Return the [x, y] coordinate for the center point of the cell that contains the specified text.  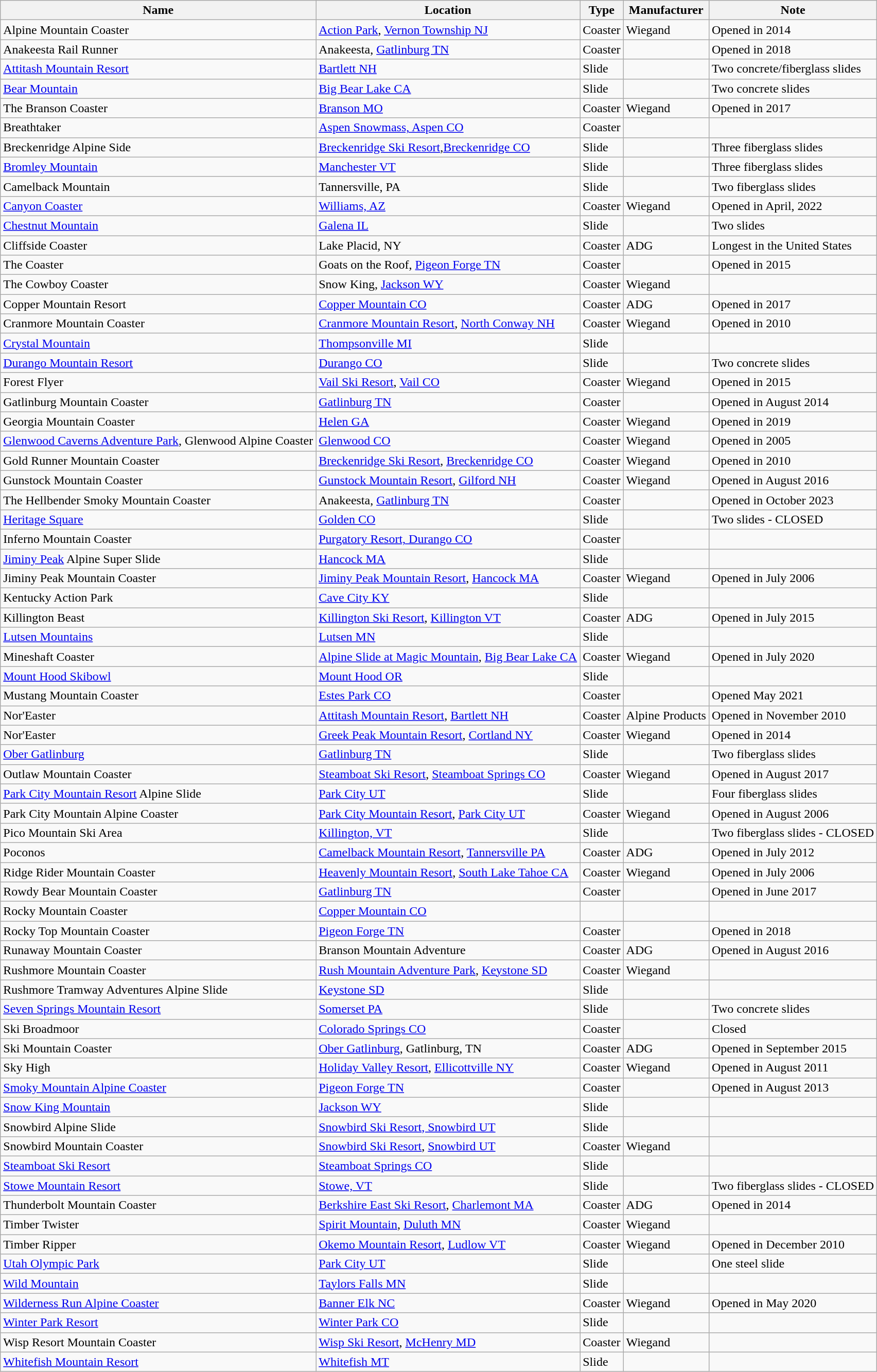
Greek Peak Mountain Resort, Cortland NY [448, 735]
The Coaster [159, 265]
Four fiberglass slides [793, 794]
Runaway Mountain Coaster [159, 951]
Opened in November 2010 [793, 715]
Park City Mountain Resort, Park City UT [448, 813]
Opened in July 2020 [793, 657]
Opened in 2019 [793, 421]
Utah Olympic Park [159, 1264]
Vail Ski Resort, Vail CO [448, 382]
Opened May 2021 [793, 696]
Glenwood Caverns Adventure Park, Glenwood Alpine Coaster [159, 441]
Camelback Mountain [159, 186]
Steamboat Springs CO [448, 1166]
Poconos [159, 852]
Type [602, 10]
Wild Mountain [159, 1283]
Two slides - CLOSED [793, 519]
Seven Springs Mountain Resort [159, 1009]
Whitefish Mountain Resort [159, 1362]
Rush Mountain Adventure Park, Keystone SD [448, 970]
Attitash Mountain Resort, Bartlett NH [448, 715]
Park City Mountain Alpine Coaster [159, 813]
Cranmore Mountain Coaster [159, 324]
Aspen Snowmass, Aspen CO [448, 128]
Jiminy Peak Mountain Resort, Hancock MA [448, 578]
Crystal Mountain [159, 343]
Heritage Square [159, 519]
Smoky Mountain Alpine Coaster [159, 1087]
Pico Mountain Ski Area [159, 833]
Thunderbolt Mountain Coaster [159, 1205]
Jackson WY [448, 1107]
Opened in August 2017 [793, 774]
Inferno Mountain Coaster [159, 539]
Snowbird Mountain Coaster [159, 1146]
Manufacturer [666, 10]
Bartlett NH [448, 69]
Steamboat Ski Resort [159, 1166]
Somerset PA [448, 1009]
Lake Placid, NY [448, 245]
Two concrete/fiberglass slides [793, 69]
Okemo Mountain Resort, Ludlow VT [448, 1244]
Galena IL [448, 225]
Name [159, 10]
Winter Park CO [448, 1323]
The Cowboy Coaster [159, 285]
Jiminy Peak Mountain Coaster [159, 578]
Durango Mountain Resort [159, 363]
Breckenridge Ski Resort,Breckenridge CO [448, 147]
Wisp Ski Resort, McHenry MD [448, 1342]
Forest Flyer [159, 382]
Timber Twister [159, 1225]
Cranmore Mountain Resort, North Conway NH [448, 324]
Ridge Rider Mountain Coaster [159, 872]
Killington Beast [159, 618]
Golden CO [448, 519]
Opened in August 2014 [793, 402]
Closed [793, 1029]
Camelback Mountain Resort, Tannersville PA [448, 852]
Branson Mountain Adventure [448, 951]
Rushmore Mountain Coaster [159, 970]
The Hellbender Smoky Mountain Coaster [159, 500]
Ober Gatlinburg, Gatlinburg, TN [448, 1048]
Bromley Mountain [159, 167]
Opened in August 2006 [793, 813]
Lutsen MN [448, 637]
Opened in September 2015 [793, 1048]
Opened in August 2011 [793, 1068]
One steel slide [793, 1264]
Manchester VT [448, 167]
Keystone SD [448, 990]
Killington, VT [448, 833]
Note [793, 10]
Opened in May 2020 [793, 1303]
Georgia Mountain Coaster [159, 421]
Attitash Mountain Resort [159, 69]
Snow King, Jackson WY [448, 285]
Whitefish MT [448, 1362]
Cliffside Coaster [159, 245]
Purgatory Resort, Durango CO [448, 539]
Cave City KY [448, 598]
Gunstock Mountain Coaster [159, 480]
Stowe Mountain Resort [159, 1185]
Opened in June 2017 [793, 892]
Killington Ski Resort, Killington VT [448, 618]
Rushmore Tramway Adventures Alpine Slide [159, 990]
Mount Hood Skibowl [159, 676]
Opened in July 2015 [793, 618]
Timber Ripper [159, 1244]
Lutsen Mountains [159, 637]
Kentucky Action Park [159, 598]
Branson MO [448, 108]
Rocky Mountain Coaster [159, 911]
Wilderness Run Alpine Coaster [159, 1303]
Spirit Mountain, Duluth MN [448, 1225]
Rowdy Bear Mountain Coaster [159, 892]
Helen GA [448, 421]
Heavenly Mountain Resort, South Lake Tahoe CA [448, 872]
Breckenridge Ski Resort, Breckenridge CO [448, 461]
Snowbird Alpine Slide [159, 1127]
Breckenridge Alpine Side [159, 147]
Alpine Mountain Coaster [159, 30]
Estes Park CO [448, 696]
Gunstock Mountain Resort, Gilford NH [448, 480]
Location [448, 10]
Anakeesta Rail Runner [159, 49]
Ski Mountain Coaster [159, 1048]
Chestnut Mountain [159, 225]
Berkshire East Ski Resort, Charlemont MA [448, 1205]
Outlaw Mountain Coaster [159, 774]
Canyon Coaster [159, 206]
Colorado Springs CO [448, 1029]
Tannersville, PA [448, 186]
Mustang Mountain Coaster [159, 696]
Durango CO [448, 363]
Thompsonville MI [448, 343]
Alpine Slide at Magic Mountain, Big Bear Lake CA [448, 657]
Hancock MA [448, 558]
Wisp Resort Mountain Coaster [159, 1342]
Snow King Mountain [159, 1107]
Steamboat Ski Resort, Steamboat Springs CO [448, 774]
Opened in December 2010 [793, 1244]
Glenwood CO [448, 441]
Alpine Products [666, 715]
Williams, AZ [448, 206]
Longest in the United States [793, 245]
Opened in August 2013 [793, 1087]
Big Bear Lake CA [448, 89]
Opened in 2005 [793, 441]
Ski Broadmoor [159, 1029]
Opened in October 2023 [793, 500]
Mount Hood OR [448, 676]
Gold Runner Mountain Coaster [159, 461]
Stowe, VT [448, 1185]
Mineshaft Coaster [159, 657]
Rocky Top Mountain Coaster [159, 931]
Breathtaker [159, 128]
Banner Elk NC [448, 1303]
Holiday Valley Resort, Ellicottville NY [448, 1068]
Two slides [793, 225]
Taylors Falls MN [448, 1283]
Gatlinburg Mountain Coaster [159, 402]
Opened in April, 2022 [793, 206]
Copper Mountain Resort [159, 304]
The Branson Coaster [159, 108]
Sky High [159, 1068]
Ober Gatlinburg [159, 754]
Bear Mountain [159, 89]
Opened in July 2012 [793, 852]
Goats on the Roof, Pigeon Forge TN [448, 265]
Action Park, Vernon Township NJ [448, 30]
Park City Mountain Resort Alpine Slide [159, 794]
Jiminy Peak Alpine Super Slide [159, 558]
Winter Park Resort [159, 1323]
